Provide the [x, y] coordinate of the cell's center where the given text is located.  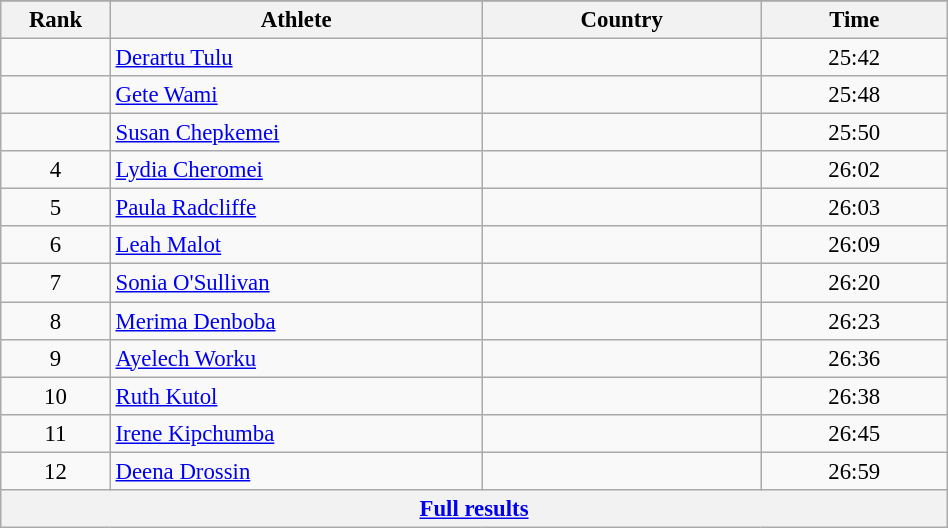
9 [56, 358]
Deena Drossin [296, 471]
Full results [474, 509]
Paula Radcliffe [296, 208]
Country [622, 20]
4 [56, 170]
26:45 [854, 433]
26:02 [854, 170]
Sonia O'Sullivan [296, 283]
7 [56, 283]
8 [56, 321]
11 [56, 433]
Leah Malot [296, 245]
Lydia Cheromei [296, 170]
26:38 [854, 396]
5 [56, 208]
Ayelech Worku [296, 358]
26:03 [854, 208]
12 [56, 471]
26:23 [854, 321]
25:50 [854, 133]
Athlete [296, 20]
26:36 [854, 358]
10 [56, 396]
Rank [56, 20]
Derartu Tulu [296, 58]
Ruth Kutol [296, 396]
26:20 [854, 283]
6 [56, 245]
25:48 [854, 95]
Merima Denboba [296, 321]
Irene Kipchumba [296, 433]
Susan Chepkemei [296, 133]
26:09 [854, 245]
25:42 [854, 58]
26:59 [854, 471]
Time [854, 20]
Gete Wami [296, 95]
